From the cell containing the given text, extract its center point as [X, Y] coordinate. 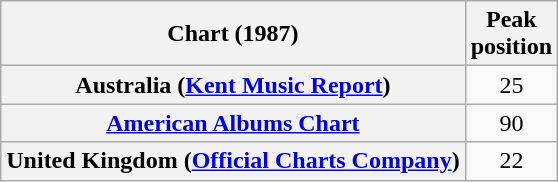
American Albums Chart [233, 123]
United Kingdom (Official Charts Company) [233, 161]
Chart (1987) [233, 34]
22 [511, 161]
Peakposition [511, 34]
25 [511, 85]
Australia (Kent Music Report) [233, 85]
90 [511, 123]
